Extract the [x, y] coordinate from the center of the cell holding the provided text.  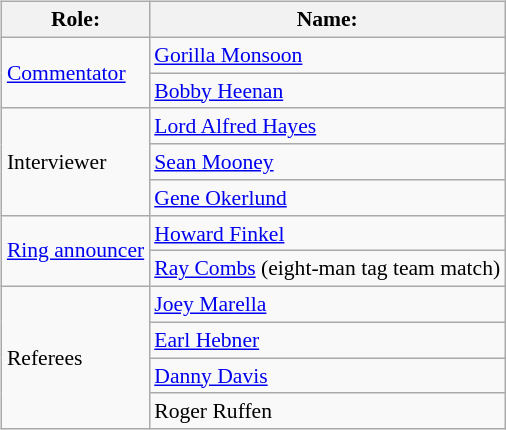
Earl Hebner [327, 340]
Gorilla Monsoon [327, 55]
Role: [76, 20]
Howard Finkel [327, 233]
Roger Ruffen [327, 411]
Gene Okerlund [327, 198]
Commentator [76, 72]
Joey Marella [327, 305]
Ring announcer [76, 250]
Lord Alfred Hayes [327, 126]
Sean Mooney [327, 162]
Bobby Heenan [327, 91]
Ray Combs (eight-man tag team match) [327, 269]
Name: [327, 20]
Danny Davis [327, 376]
Referees [76, 358]
Interviewer [76, 162]
